Capture the cell that displays the provided text and extract its [X, Y] central coordinate. 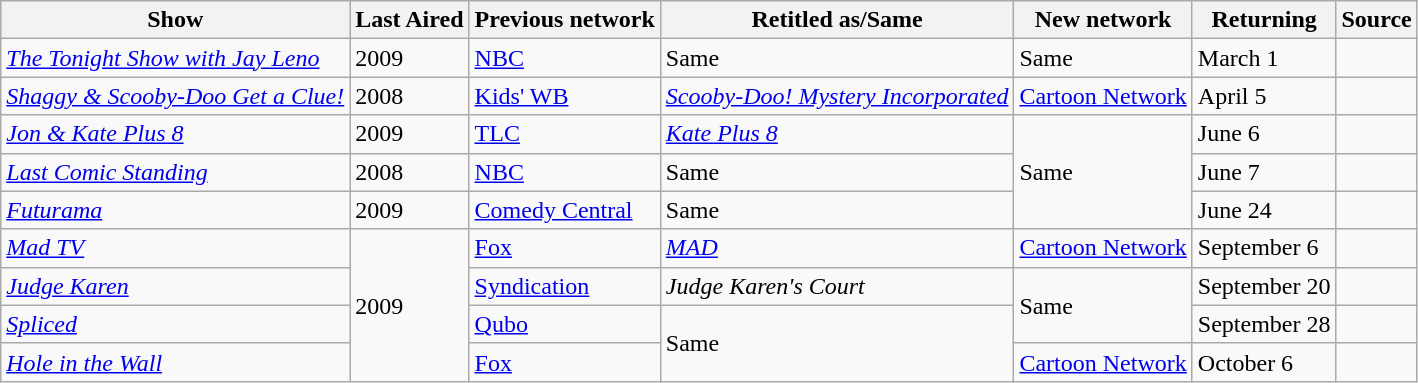
June 7 [1264, 172]
MAD [837, 248]
Kate Plus 8 [837, 134]
October 6 [1264, 362]
September 20 [1264, 286]
September 28 [1264, 324]
TLC [564, 134]
The Tonight Show with Jay Leno [176, 58]
Hole in the Wall [176, 362]
Judge Karen's Court [837, 286]
Show [176, 20]
Qubo [564, 324]
Spliced [176, 324]
Judge Karen [176, 286]
June 24 [1264, 210]
Kids' WB [564, 96]
April 5 [1264, 96]
Futurama [176, 210]
March 1 [1264, 58]
Syndication [564, 286]
Mad TV [176, 248]
Scooby-Doo! Mystery Incorporated [837, 96]
Previous network [564, 20]
September 6 [1264, 248]
Source [1376, 20]
Shaggy & Scooby-Doo Get a Clue! [176, 96]
Jon & Kate Plus 8 [176, 134]
Comedy Central [564, 210]
June 6 [1264, 134]
New network [1103, 20]
Last Comic Standing [176, 172]
Returning [1264, 20]
Retitled as/Same [837, 20]
Last Aired [410, 20]
